Find where the given text appears and provide that cell's center as (x, y) coordinate. 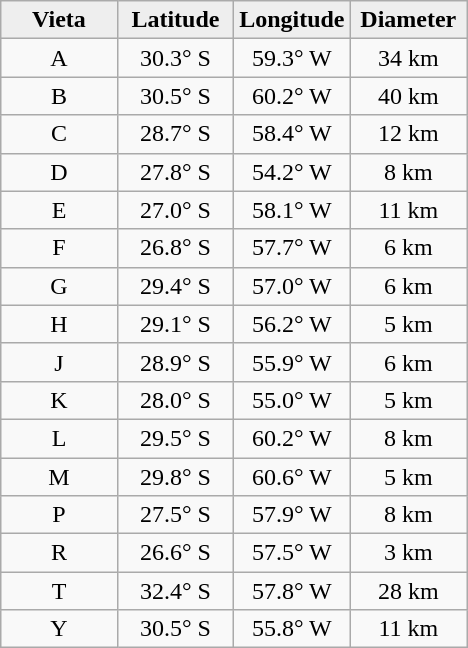
H (59, 324)
28.0° S (175, 400)
27.5° S (175, 515)
57.0° W (292, 286)
29.1° S (175, 324)
K (59, 400)
57.7° W (292, 248)
Vieta (59, 20)
L (59, 438)
55.8° W (292, 629)
3 km (408, 553)
54.2° W (292, 172)
29.4° S (175, 286)
Y (59, 629)
30.3° S (175, 58)
29.8° S (175, 477)
J (59, 362)
D (59, 172)
Longitude (292, 20)
B (59, 96)
12 km (408, 134)
58.4° W (292, 134)
57.5° W (292, 553)
60.6° W (292, 477)
29.5° S (175, 438)
E (59, 210)
59.3° W (292, 58)
58.1° W (292, 210)
Diameter (408, 20)
28 km (408, 591)
A (59, 58)
T (59, 591)
55.0° W (292, 400)
M (59, 477)
G (59, 286)
27.8° S (175, 172)
28.7° S (175, 134)
28.9° S (175, 362)
57.9° W (292, 515)
C (59, 134)
P (59, 515)
32.4° S (175, 591)
56.2° W (292, 324)
57.8° W (292, 591)
55.9° W (292, 362)
F (59, 248)
26.8° S (175, 248)
34 km (408, 58)
Latitude (175, 20)
27.0° S (175, 210)
R (59, 553)
40 km (408, 96)
26.6° S (175, 553)
